Find where the given text appears and provide that cell's center as [X, Y] coordinate. 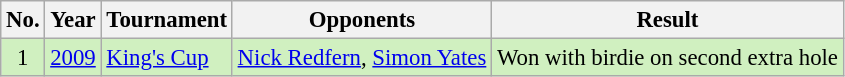
Tournament [166, 20]
Opponents [362, 20]
King's Cup [166, 58]
Result [668, 20]
Nick Redfern, Simon Yates [362, 58]
Won with birdie on second extra hole [668, 58]
2009 [73, 58]
No. [23, 20]
Year [73, 20]
1 [23, 58]
